Find where the given text appears and provide that cell's center as [X, Y] coordinate. 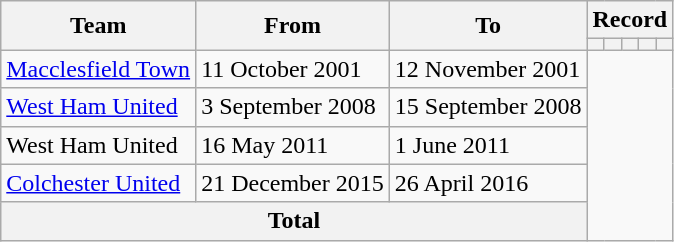
From [293, 26]
15 September 2008 [488, 107]
3 September 2008 [293, 107]
Record [630, 20]
16 May 2011 [293, 145]
12 November 2001 [488, 69]
Team [98, 26]
Macclesfield Town [98, 69]
21 December 2015 [293, 183]
Total [294, 221]
26 April 2016 [488, 183]
11 October 2001 [293, 69]
Colchester United [98, 183]
1 June 2011 [488, 145]
To [488, 26]
